Identify which cell holds the provided text, then report its [X, Y] central coordinate. 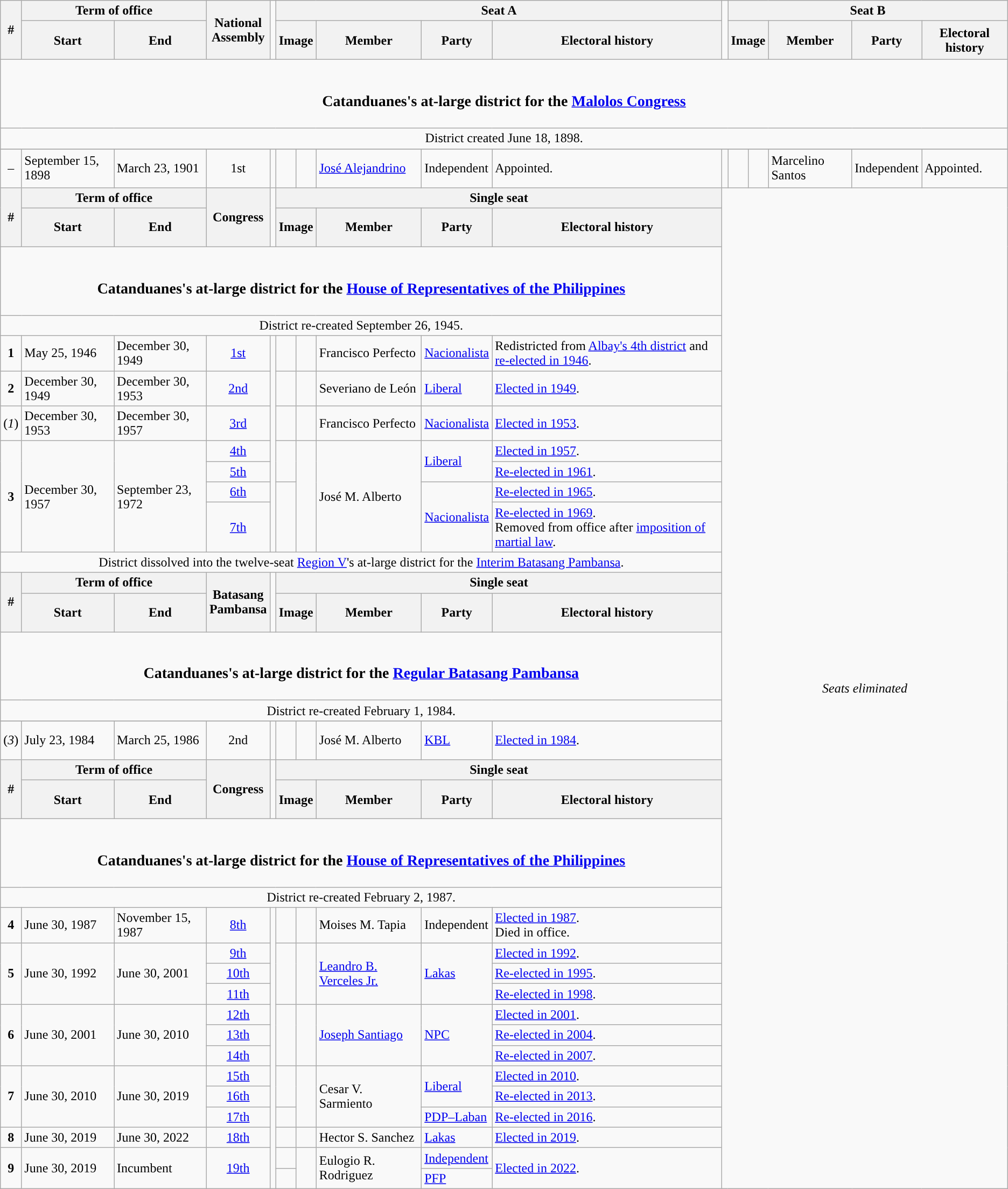
Elected in 2019. [607, 1137]
Re-elected in 2004. [607, 1035]
Elected in 1984. [607, 740]
BatasangPambansa [238, 602]
Severiano de León [369, 388]
2 [11, 388]
(1) [11, 423]
Elected in 1987.Died in office. [607, 925]
José Alejandrino [369, 168]
3 [11, 496]
8 [11, 1137]
June 30, 1987 [68, 925]
May 25, 1946 [68, 353]
Re-elected in 2013. [607, 1096]
Elected in 2022. [607, 1168]
7th [238, 527]
District dissolved into the twelve-seat Region V's at-large district for the Interim Batasang Pambansa. [361, 562]
Redistricted from Albay's 4th district and re-elected in 1946. [607, 353]
Re-elected in 1995. [607, 974]
District re-created February 1, 1984. [361, 710]
5th [238, 472]
9 [11, 1168]
Catanduanes's at-large district for the Regular Batasang Pambansa [361, 666]
District re-created September 26, 1945. [361, 325]
Elected in 1953. [607, 423]
District re-created February 2, 1987. [361, 898]
(3) [11, 740]
Re-elected in 1969.Removed from office after imposition of martial law. [607, 527]
4th [238, 451]
Seat B [868, 11]
Re-elected in 2016. [607, 1117]
19th [238, 1168]
Re-elected in 2007. [607, 1055]
14th [238, 1055]
Eulogio R. Rodriguez [369, 1168]
5 [11, 974]
Elected in 1957. [607, 451]
8th [238, 925]
Catanduanes's at-large district for the Malolos Congress [504, 94]
Leandro B. Verceles Jr. [369, 974]
Re-elected in 1965. [607, 492]
16th [238, 1096]
9th [238, 953]
Elected in 2010. [607, 1076]
Re-elected in 1961. [607, 472]
District created June 18, 1898. [504, 138]
10th [238, 974]
11th [238, 994]
1 [11, 353]
June 30, 1992 [68, 974]
Incumbent [160, 1168]
June 30, 2022 [160, 1137]
15th [238, 1076]
PDP–Laban [457, 1117]
6 [11, 1035]
Moises M. Tapia [369, 925]
KBL [457, 740]
4 [11, 925]
13th [238, 1035]
18th [238, 1137]
Marcelino Santos [810, 168]
NPC [457, 1035]
12th [238, 1015]
– [11, 168]
Seats eliminated [865, 688]
7 [11, 1096]
17th [238, 1117]
3rd [238, 423]
Elected in 1992. [607, 953]
July 23, 1984 [68, 740]
September 23, 1972 [160, 496]
PFP [457, 1178]
November 15, 1987 [160, 925]
Elected in 2001. [607, 1015]
September 15, 1898 [68, 168]
Re-elected in 1998. [607, 994]
March 25, 1986 [160, 740]
Seat A [499, 11]
Joseph Santiago [369, 1035]
March 23, 1901 [160, 168]
Hector S. Sanchez [369, 1137]
6th [238, 492]
Cesar V. Sarmiento [369, 1096]
NationalAssembly [238, 30]
Elected in 1949. [607, 388]
